Find where the given text appears and provide that cell's center as (x, y) coordinate. 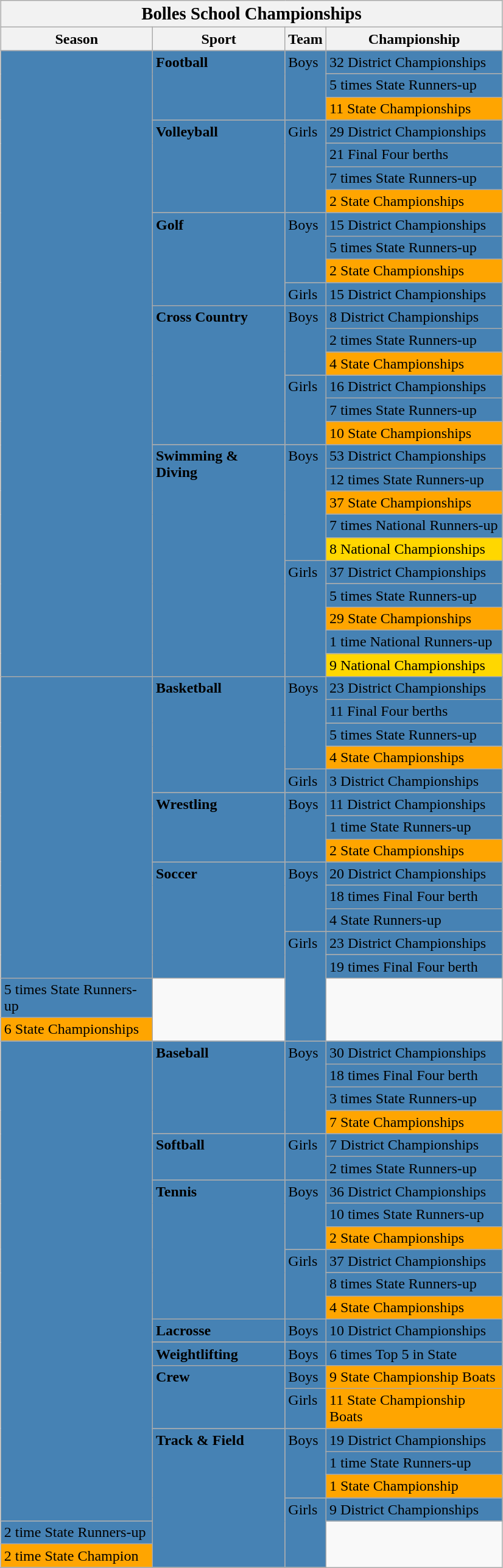
Wrestling (218, 827)
Golf (218, 259)
20 District Championships (414, 874)
12 times State Runners-up (414, 479)
Soccer (218, 920)
11 State Championships (414, 108)
Sport (218, 39)
3 District Championships (414, 781)
6 times Top 5 in State (414, 1354)
Crew (218, 1396)
Bolles School Championships (251, 14)
Championship (414, 39)
2 time State Champion (77, 1556)
Weightlifting (218, 1354)
8 National Championships (414, 549)
19 times Final Four berth (414, 966)
11 Final Four berths (414, 712)
10 State Championships (414, 433)
29 State Championships (414, 618)
Team (306, 39)
21 Final Four berths (414, 155)
7 State Championships (414, 1122)
4 State Runners-up (414, 920)
Season (77, 39)
16 District Championships (414, 387)
10 times State Runners-up (414, 1215)
29 District Championships (414, 132)
Football (218, 85)
36 District Championships (414, 1192)
11 District Championships (414, 804)
9 District Championships (414, 1510)
Lacrosse (218, 1330)
3 times State Runners-up (414, 1099)
1 time National Runners-up (414, 641)
6 State Championships (77, 1029)
37 State Championships (414, 503)
30 District Championships (414, 1052)
Softball (218, 1157)
Swimming & Diving (218, 560)
Basketball (218, 735)
Cross Country (218, 375)
2 time State Runners-up (77, 1533)
19 District Championships (414, 1439)
Track & Field (218, 1497)
9 National Championships (414, 665)
53 District Championships (414, 456)
8 times State Runners-up (414, 1284)
1 State Championship (414, 1486)
Volleyball (218, 166)
10 District Championships (414, 1330)
7 times National Runners-up (414, 526)
9 State Championship Boats (414, 1377)
11 State Championship Boats (414, 1408)
32 District Championships (414, 62)
7 District Championships (414, 1145)
8 District Championships (414, 317)
Baseball (218, 1087)
Tennis (218, 1249)
